Scan for the cell matching the given text and deliver its (x, y) coordinate at center. 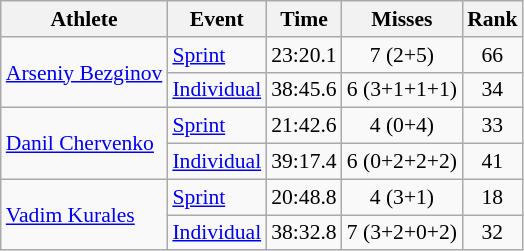
41 (492, 162)
6 (3+1+1+1) (402, 90)
4 (0+4) (402, 126)
20:48.8 (304, 197)
38:45.6 (304, 90)
38:32.8 (304, 233)
Arseniy Bezginov (84, 72)
Athlete (84, 19)
Danil Chervenko (84, 144)
4 (3+1) (402, 197)
7 (2+5) (402, 55)
34 (492, 90)
6 (0+2+2+2) (402, 162)
32 (492, 233)
Vadim Kurales (84, 214)
23:20.1 (304, 55)
66 (492, 55)
Event (216, 19)
21:42.6 (304, 126)
Rank (492, 19)
33 (492, 126)
18 (492, 197)
39:17.4 (304, 162)
Misses (402, 19)
7 (3+2+0+2) (402, 233)
Time (304, 19)
